From the cell containing the given text, extract its center point as [x, y] coordinate. 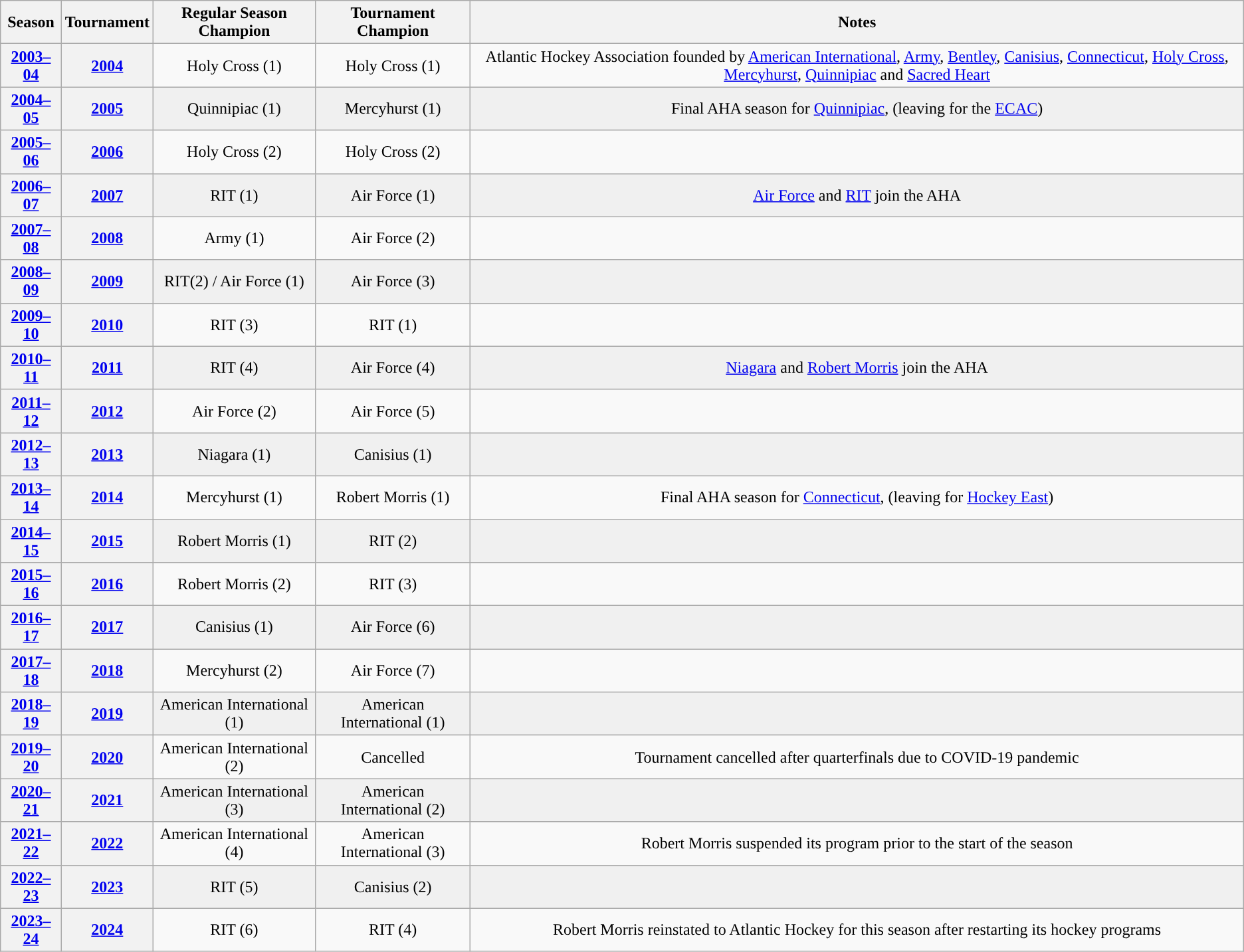
2007 [107, 195]
2008 [107, 238]
2011 [107, 368]
2010–11 [31, 368]
Tournament cancelled after quarterfinals due to COVID-19 pandemic [857, 757]
2007–08 [31, 238]
Tournament Champion [393, 23]
Air Force and RIT join the AHA [857, 195]
2008–09 [31, 282]
Mercyhurst (2) [234, 671]
2006–07 [31, 195]
2015–16 [31, 585]
2012 [107, 411]
2023 [107, 886]
Air Force (5) [393, 411]
Robert Morris suspended its program prior to the start of the season [857, 844]
2006 [107, 151]
2017–18 [31, 671]
Air Force (7) [393, 671]
2022–23 [31, 886]
2014 [107, 497]
2023–24 [31, 930]
Tournament [107, 23]
Army (1) [234, 238]
2009 [107, 282]
RIT(2) / Air Force (1) [234, 282]
2013 [107, 454]
2018–19 [31, 714]
2024 [107, 930]
Robert Morris reinstated to Atlantic Hockey for this season after restarting its hockey programs [857, 930]
2005–06 [31, 151]
2003–04 [31, 65]
2005 [107, 109]
2016 [107, 585]
RIT (5) [234, 886]
Regular Season Champion [234, 23]
2004–05 [31, 109]
Quinnipiac (1) [234, 109]
2020 [107, 757]
American International (4) [234, 844]
2017 [107, 627]
2015 [107, 541]
2009–10 [31, 324]
2019–20 [31, 757]
2022 [107, 844]
2020–21 [31, 800]
2016–17 [31, 627]
2014–15 [31, 541]
Niagara and Robert Morris join the AHA [857, 368]
Canisius (2) [393, 886]
2021 [107, 800]
Air Force (3) [393, 282]
2021–22 [31, 844]
Final AHA season for Quinnipiac, (leaving for the ECAC) [857, 109]
2013–14 [31, 497]
Air Force (4) [393, 368]
Season [31, 23]
Notes [857, 23]
2012–13 [31, 454]
RIT (2) [393, 541]
2018 [107, 671]
2004 [107, 65]
2010 [107, 324]
2019 [107, 714]
Niagara (1) [234, 454]
RIT (6) [234, 930]
Final AHA season for Connecticut, (leaving for Hockey East) [857, 497]
Air Force (1) [393, 195]
Air Force (6) [393, 627]
Robert Morris (2) [234, 585]
Cancelled [393, 757]
2011–12 [31, 411]
